Identify which cell holds the provided text, then report its [X, Y] central coordinate. 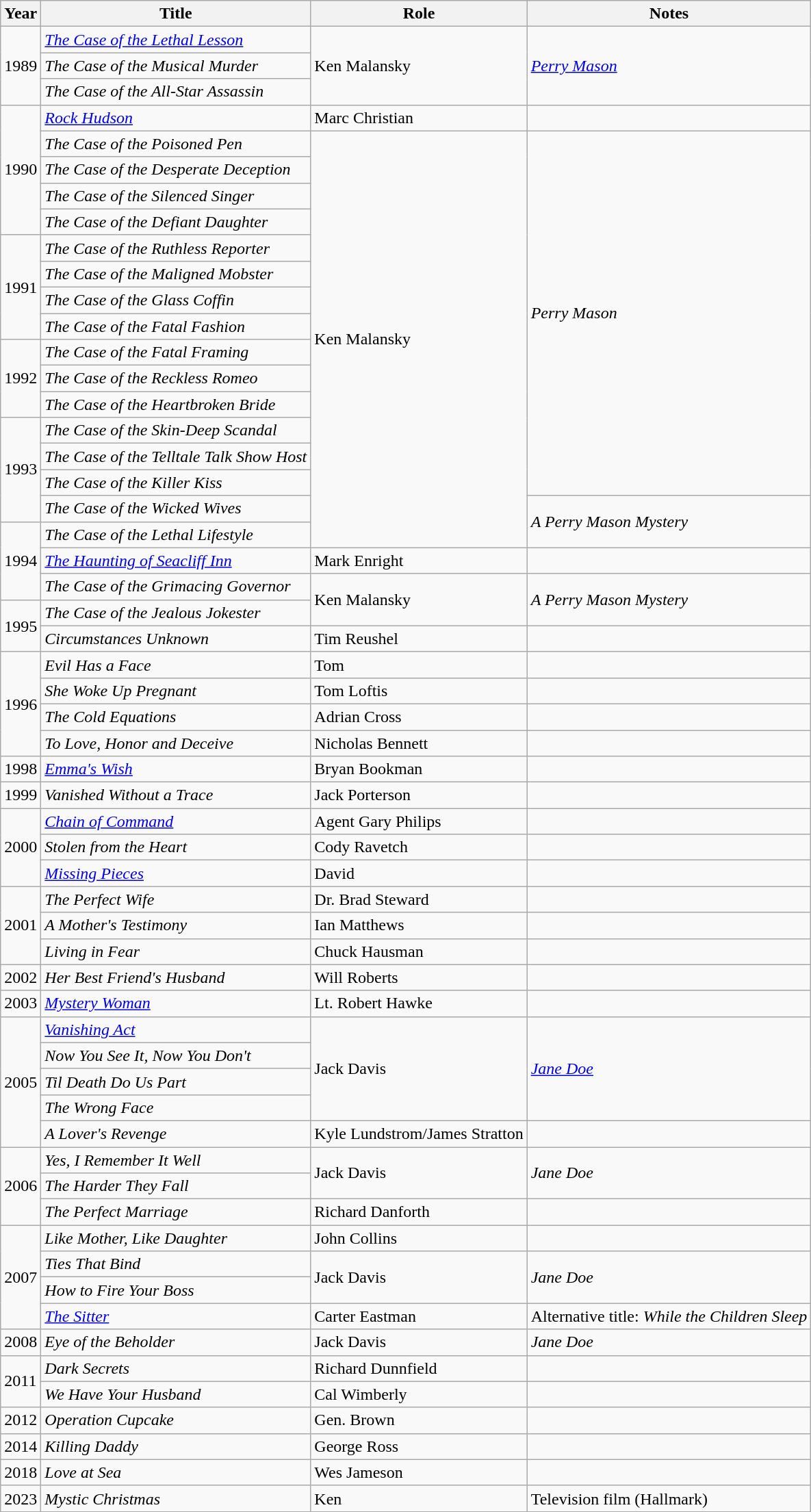
2005 [21, 1081]
Carter Eastman [419, 1316]
The Case of the Reckless Romeo [176, 379]
Lt. Robert Hawke [419, 1003]
The Case of the Maligned Mobster [176, 274]
The Case of the Skin-Deep Scandal [176, 431]
1996 [21, 704]
Tim Reushel [419, 639]
The Sitter [176, 1316]
Yes, I Remember It Well [176, 1160]
To Love, Honor and Deceive [176, 743]
Chain of Command [176, 821]
Rock Hudson [176, 118]
Title [176, 14]
2006 [21, 1186]
The Harder They Fall [176, 1186]
The Case of the Glass Coffin [176, 300]
2001 [21, 925]
2002 [21, 977]
The Wrong Face [176, 1107]
Richard Dunnfield [419, 1368]
Mystery Woman [176, 1003]
The Case of the Wicked Wives [176, 509]
Notes [669, 14]
2007 [21, 1277]
The Case of the Silenced Singer [176, 196]
Nicholas Bennett [419, 743]
Will Roberts [419, 977]
Bryan Bookman [419, 769]
Richard Danforth [419, 1212]
Adrian Cross [419, 717]
Marc Christian [419, 118]
Like Mother, Like Daughter [176, 1238]
We Have Your Husband [176, 1394]
The Case of the Fatal Fashion [176, 326]
2008 [21, 1342]
The Cold Equations [176, 717]
Ian Matthews [419, 925]
Agent Gary Philips [419, 821]
Ken [419, 1498]
The Case of the Heartbroken Bride [176, 405]
George Ross [419, 1446]
Killing Daddy [176, 1446]
Circumstances Unknown [176, 639]
1993 [21, 470]
2000 [21, 847]
1991 [21, 287]
Chuck Hausman [419, 951]
The Case of the Killer Kiss [176, 483]
1992 [21, 379]
A Lover's Revenge [176, 1133]
Her Best Friend's Husband [176, 977]
Operation Cupcake [176, 1420]
Love at Sea [176, 1472]
David [419, 873]
Alternative title: While the Children Sleep [669, 1316]
Television film (Hallmark) [669, 1498]
Kyle Lundstrom/James Stratton [419, 1133]
The Case of the Telltale Talk Show Host [176, 457]
Living in Fear [176, 951]
The Case of the Grimacing Governor [176, 587]
The Case of the Poisoned Pen [176, 144]
The Case of the All-Star Assassin [176, 92]
How to Fire Your Boss [176, 1290]
Year [21, 14]
1994 [21, 561]
Cal Wimberly [419, 1394]
2012 [21, 1420]
1989 [21, 66]
Role [419, 14]
Eye of the Beholder [176, 1342]
The Perfect Wife [176, 899]
Vanished Without a Trace [176, 795]
2014 [21, 1446]
Wes Jameson [419, 1472]
1998 [21, 769]
Tom [419, 665]
Cody Ravetch [419, 847]
The Case of the Lethal Lifestyle [176, 535]
Tom Loftis [419, 691]
Mark Enright [419, 561]
Dr. Brad Steward [419, 899]
1999 [21, 795]
Missing Pieces [176, 873]
2003 [21, 1003]
1995 [21, 626]
Ties That Bind [176, 1264]
Stolen from the Heart [176, 847]
John Collins [419, 1238]
The Case of the Defiant Daughter [176, 222]
Now You See It, Now You Don't [176, 1055]
1990 [21, 170]
She Woke Up Pregnant [176, 691]
The Perfect Marriage [176, 1212]
The Case of the Lethal Lesson [176, 40]
A Mother's Testimony [176, 925]
The Haunting of Seacliff Inn [176, 561]
Dark Secrets [176, 1368]
Evil Has a Face [176, 665]
Mystic Christmas [176, 1498]
Til Death Do Us Part [176, 1081]
Vanishing Act [176, 1029]
The Case of the Fatal Framing [176, 353]
The Case of the Jealous Jokester [176, 613]
The Case of the Ruthless Reporter [176, 248]
The Case of the Musical Murder [176, 66]
Jack Porterson [419, 795]
2023 [21, 1498]
Gen. Brown [419, 1420]
2011 [21, 1381]
2018 [21, 1472]
Emma's Wish [176, 769]
The Case of the Desperate Deception [176, 170]
